Pinpoint the cell where the given text exists, returning its [x, y] midpoint coordinate. 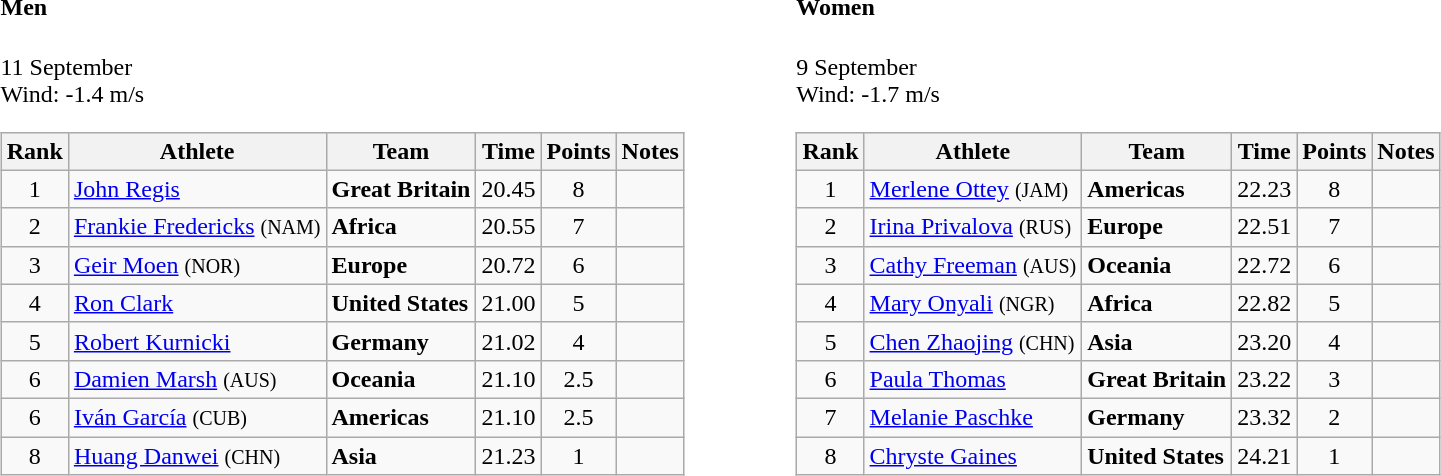
20.55 [508, 227]
22.23 [1264, 189]
23.32 [1264, 417]
John Regis [197, 189]
Iván García (CUB) [197, 417]
Chen Zhaojing (CHN) [973, 341]
22.82 [1264, 303]
Cathy Freeman (AUS) [973, 265]
Frankie Fredericks (NAM) [197, 227]
21.23 [508, 456]
Robert Kurnicki [197, 341]
Irina Privalova (RUS) [973, 227]
Huang Danwei (CHN) [197, 456]
21.00 [508, 303]
24.21 [1264, 456]
Paula Thomas [973, 379]
Chryste Gaines [973, 456]
22.72 [1264, 265]
Damien Marsh (AUS) [197, 379]
Merlene Ottey (JAM) [973, 189]
21.02 [508, 341]
Geir Moen (NOR) [197, 265]
Melanie Paschke [973, 417]
20.72 [508, 265]
23.22 [1264, 379]
23.20 [1264, 341]
Ron Clark [197, 303]
22.51 [1264, 227]
Mary Onyali (NGR) [973, 303]
20.45 [508, 189]
